Return the (x, y) coordinate for the center point of the cell that contains the specified text.  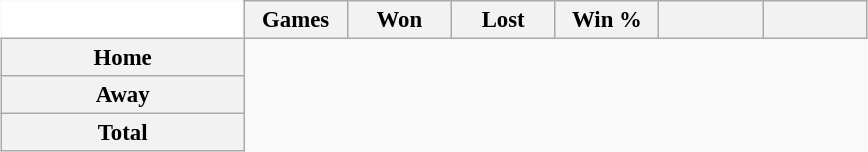
Games (296, 20)
Win % (607, 20)
Lost (503, 20)
Won (399, 20)
Total (123, 133)
Away (123, 95)
Home (123, 58)
